Identify which cell holds the provided text, then report its (X, Y) central coordinate. 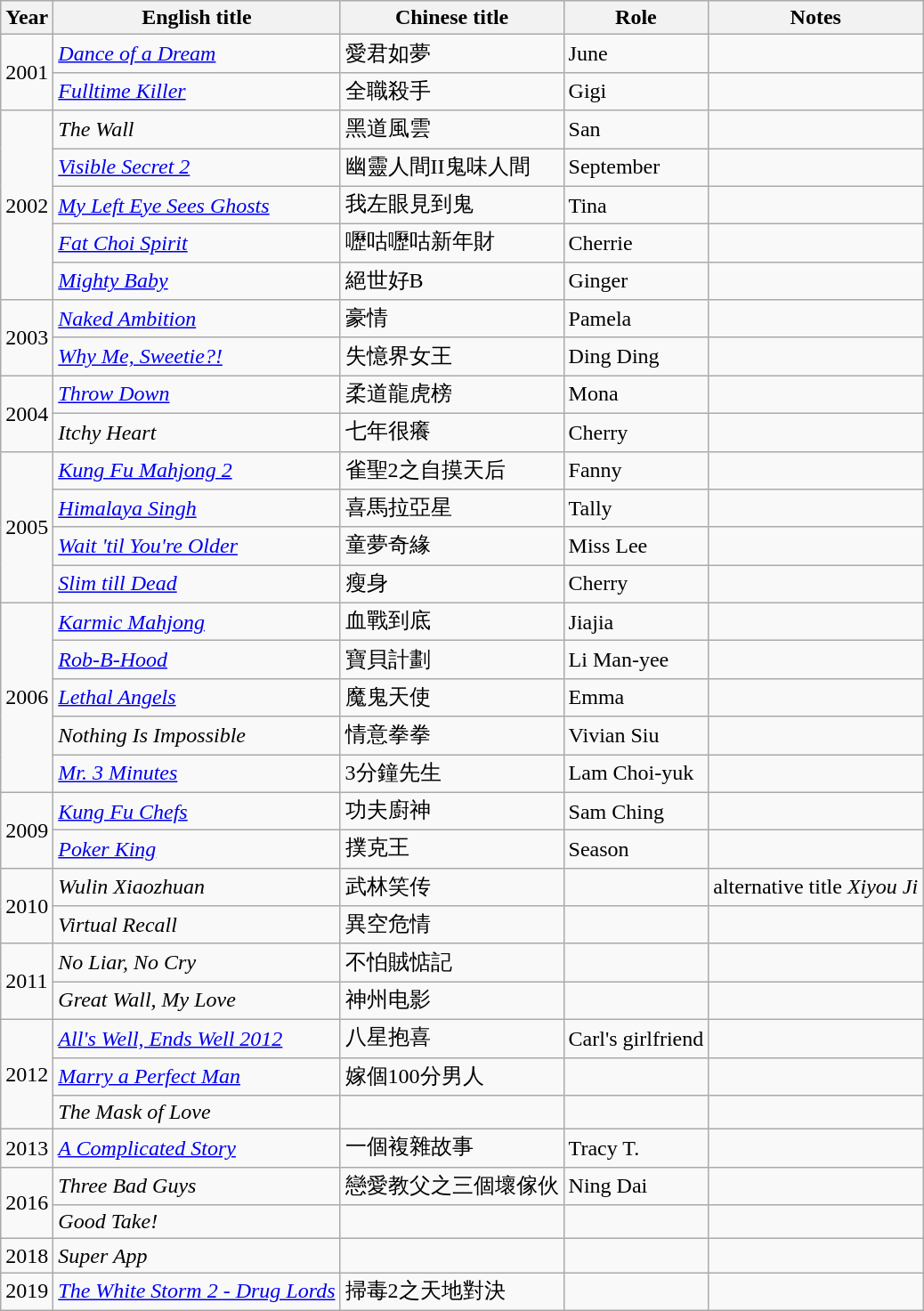
不怕賊惦記 (452, 963)
Wulin Xiaozhuan (197, 886)
Fanny (636, 470)
Season (636, 849)
2013 (27, 1148)
絕世好B (452, 281)
Himalaya Singh (197, 509)
Mona (636, 395)
Li Man-yee (636, 660)
功夫廚神 (452, 812)
Ning Dai (636, 1186)
Miss Lee (636, 546)
全職殺手 (452, 91)
The Mask of Love (197, 1113)
喜馬拉亞星 (452, 509)
一個複雜故事 (452, 1148)
Fulltime Killer (197, 91)
Dance of a Dream (197, 53)
All's Well, Ends Well 2012 (197, 1038)
Slim till Dead (197, 584)
黑道風雲 (452, 130)
Marry a Perfect Man (197, 1077)
八星抱喜 (452, 1038)
異空危情 (452, 926)
Itchy Heart (197, 433)
雀聖2之自摸天后 (452, 470)
Gigi (636, 91)
Vivian Siu (636, 735)
Year (27, 18)
2010 (27, 906)
2004 (27, 413)
2016 (27, 1203)
Chinese title (452, 18)
Ding Ding (636, 356)
Why Me, Sweetie?! (197, 356)
September (636, 167)
A Complicated Story (197, 1148)
Ginger (636, 281)
Tracy T. (636, 1148)
嚦咕嚦咕新年財 (452, 244)
Kung Fu Mahjong 2 (197, 470)
2018 (27, 1256)
Tally (636, 509)
Jiajia (636, 621)
寶貝計劃 (452, 660)
柔道龍虎榜 (452, 395)
Carl's girlfriend (636, 1038)
嫁個100分男人 (452, 1077)
Kung Fu Chefs (197, 812)
2019 (27, 1292)
alternative title Xiyou Ji (815, 886)
2009 (27, 829)
Emma (636, 698)
Good Take! (197, 1222)
Lam Choi-yuk (636, 774)
Mighty Baby (197, 281)
No Liar, No Cry (197, 963)
Tina (636, 205)
Great Wall, My Love (197, 1000)
童夢奇緣 (452, 546)
Role (636, 18)
English title (197, 18)
戀愛教父之三個壞傢伙 (452, 1186)
Pamela (636, 319)
豪情 (452, 319)
Notes (815, 18)
Sam Ching (636, 812)
Super App (197, 1256)
血戰到底 (452, 621)
Nothing Is Impossible (197, 735)
七年很癢 (452, 433)
The White Storm 2 - Drug Lords (197, 1292)
Throw Down (197, 395)
情意拳拳 (452, 735)
San (636, 130)
掃毒2之天地對決 (452, 1292)
瘦身 (452, 584)
2006 (27, 698)
Three Bad Guys (197, 1186)
The Wall (197, 130)
2012 (27, 1073)
3分鐘先生 (452, 774)
Naked Ambition (197, 319)
失憶界女王 (452, 356)
Mr. 3 Minutes (197, 774)
神州电影 (452, 1000)
Virtual Recall (197, 926)
Wait 'til You're Older (197, 546)
2003 (27, 338)
2011 (27, 981)
Fat Choi Spirit (197, 244)
2005 (27, 527)
魔鬼天使 (452, 698)
2001 (27, 73)
Poker King (197, 849)
武林笑传 (452, 886)
2002 (27, 205)
Rob-B-Hood (197, 660)
Karmic Mahjong (197, 621)
Lethal Angels (197, 698)
June (636, 53)
My Left Eye Sees Ghosts (197, 205)
Cherrie (636, 244)
撲克王 (452, 849)
我左眼見到鬼 (452, 205)
幽靈人間II鬼味人間 (452, 167)
Visible Secret 2 (197, 167)
愛君如夢 (452, 53)
